Find where the given text appears and provide that cell's center as [x, y] coordinate. 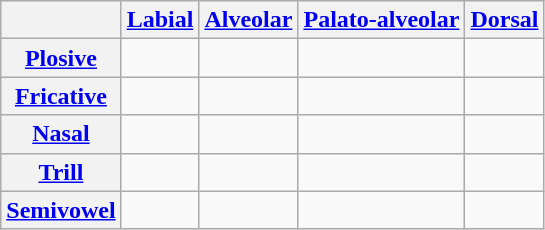
Semivowel [61, 210]
Alveolar [248, 20]
Dorsal [504, 20]
Palato-alveolar [382, 20]
Plosive [61, 58]
Labial [160, 20]
Trill [61, 172]
Nasal [61, 134]
Fricative [61, 96]
